Pinpoint the cell where the given text exists, returning its (x, y) midpoint coordinate. 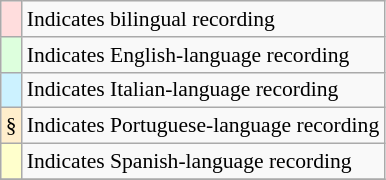
Indicates Portuguese-language recording (204, 126)
§ (12, 126)
Indicates Italian-language recording (204, 90)
Indicates bilingual recording (204, 19)
Indicates Spanish-language recording (204, 162)
Indicates English-language recording (204, 55)
